Detect which cell encompasses the target text, then output its (x, y) center coordinate. 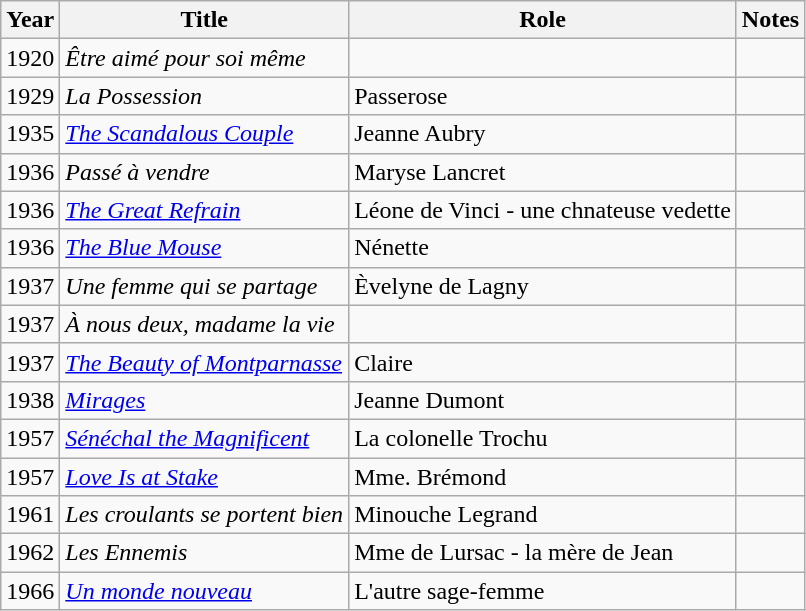
1935 (30, 134)
Mme de Lursac - la mère de Jean (543, 553)
1920 (30, 58)
Mme. Brémond (543, 477)
Passé à vendre (204, 172)
Notes (770, 20)
Passerose (543, 96)
Les Ennemis (204, 553)
Èvelyne de Lagny (543, 286)
The Blue Mouse (204, 248)
The Beauty of Montparnasse (204, 362)
Maryse Lancret (543, 172)
L'autre sage-femme (543, 591)
Jeanne Dumont (543, 400)
Être aimé pour soi même (204, 58)
Léone de Vinci - une chnateuse vedette (543, 210)
Jeanne Aubry (543, 134)
1962 (30, 553)
La Possession (204, 96)
The Scandalous Couple (204, 134)
Title (204, 20)
Nénette (543, 248)
The Great Refrain (204, 210)
Year (30, 20)
Un monde nouveau (204, 591)
Les croulants se portent bien (204, 515)
1961 (30, 515)
Mirages (204, 400)
Sénéchal the Magnificent (204, 438)
Claire (543, 362)
À nous deux, madame la vie (204, 324)
1966 (30, 591)
Love Is at Stake (204, 477)
1929 (30, 96)
La colonelle Trochu (543, 438)
1938 (30, 400)
Une femme qui se partage (204, 286)
Role (543, 20)
Minouche Legrand (543, 515)
